Capture the cell that displays the provided text and extract its [x, y] central coordinate. 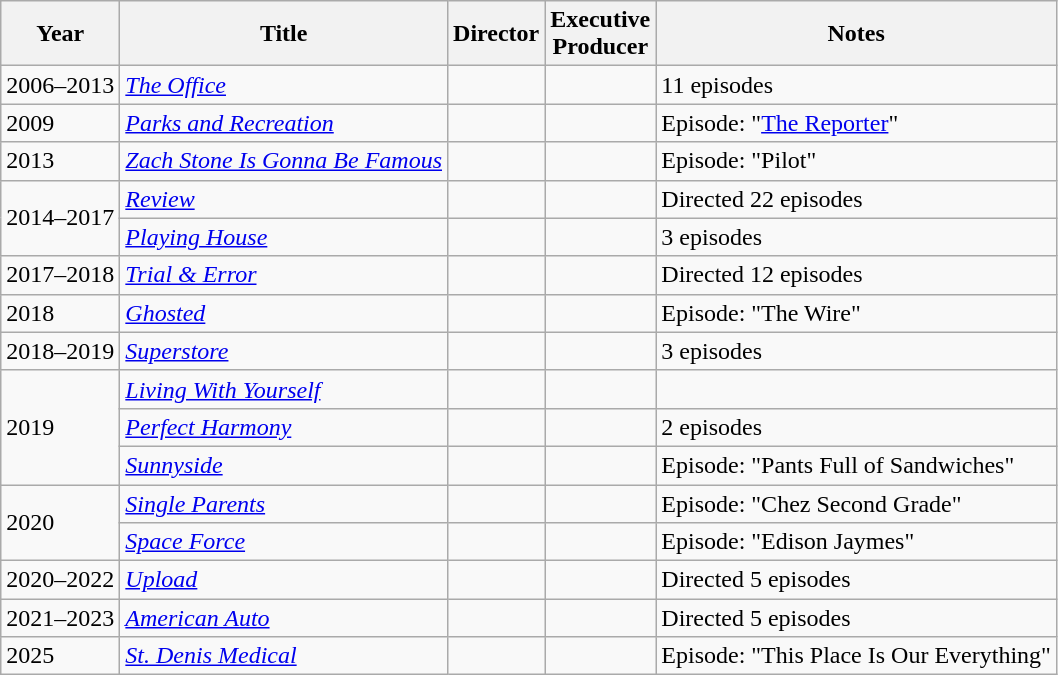
2014–2017 [60, 218]
2020 [60, 522]
Sunnyside [284, 465]
Playing House [284, 237]
2025 [60, 656]
Episode: "Pilot" [856, 161]
Perfect Harmony [284, 427]
Ghosted [284, 313]
Episode: "Chez Second Grade" [856, 503]
Episode: "This Place Is Our Everything" [856, 656]
2 episodes [856, 427]
Episode: "The Reporter" [856, 123]
Directed 22 episodes [856, 199]
2020–2022 [60, 580]
2006–2013 [60, 85]
Parks and Recreation [284, 123]
Year [60, 34]
2018 [60, 313]
Living With Yourself [284, 389]
Directed 12 episodes [856, 275]
Space Force [284, 542]
American Auto [284, 618]
Review [284, 199]
Episode: "Pants Full of Sandwiches" [856, 465]
Title [284, 34]
2009 [60, 123]
Superstore [284, 351]
St. Denis Medical [284, 656]
Notes [856, 34]
11 episodes [856, 85]
The Office [284, 85]
Trial & Error [284, 275]
ExecutiveProducer [600, 34]
2017–2018 [60, 275]
2019 [60, 427]
2013 [60, 161]
Episode: "Edison Jaymes" [856, 542]
Director [496, 34]
Single Parents [284, 503]
2018–2019 [60, 351]
Upload [284, 580]
Episode: "The Wire" [856, 313]
2021–2023 [60, 618]
Zach Stone Is Gonna Be Famous [284, 161]
